Provide the (X, Y) coordinate of the cell's center where the given text is located.  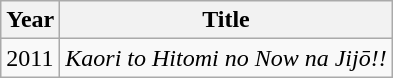
Kaori to Hitomi no Now na Jijō!! (226, 58)
Title (226, 20)
2011 (30, 58)
Year (30, 20)
